Identify which cell holds the provided text, then report its (x, y) central coordinate. 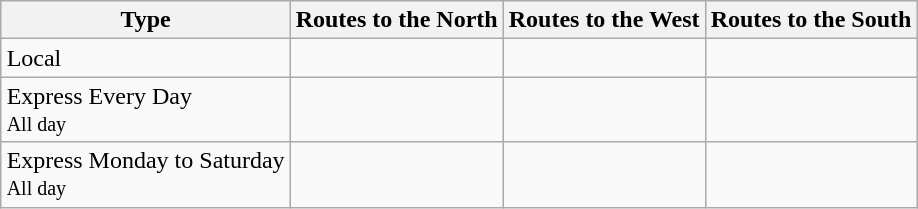
Express Every Day All day (146, 110)
Routes to the West (604, 20)
Routes to the North (396, 20)
Local (146, 58)
Routes to the South (811, 20)
Type (146, 20)
Express Monday to Saturday All day (146, 174)
